Provide the (x, y) coordinate of the cell's center where the given text is located.  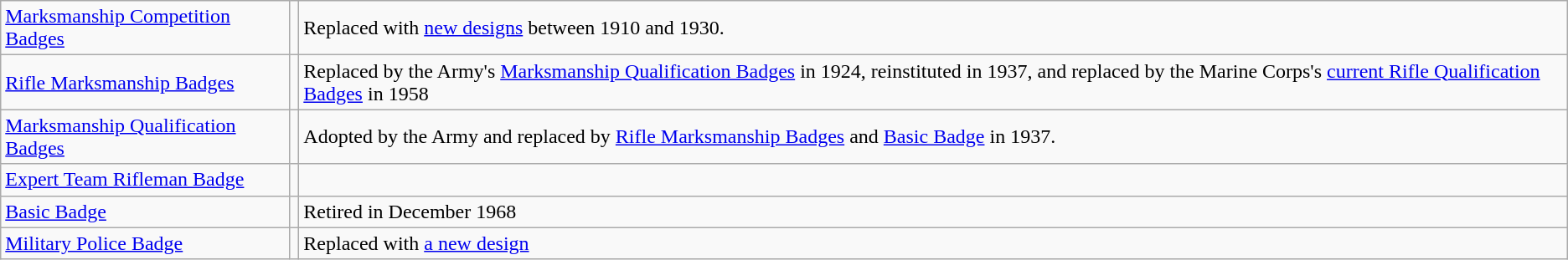
Expert Team Rifleman Badge (146, 180)
Rifle Marksmanship Badges (146, 82)
Replaced with a new design (933, 243)
Marksmanship Qualification Badges (146, 137)
Retired in December 1968 (933, 212)
Basic Badge (146, 212)
Replaced with new designs between 1910 and 1930. (933, 28)
Military Police Badge (146, 243)
Marksmanship Competition Badges (146, 28)
Adopted by the Army and replaced by Rifle Marksmanship Badges and Basic Badge in 1937. (933, 137)
